Search for the cell housing the specified text and yield its [x, y] center coordinate. 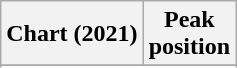
Chart (2021) [72, 34]
Peakposition [189, 34]
